Determine the [x, y] coordinate at the center of the cell enclosing the given text.  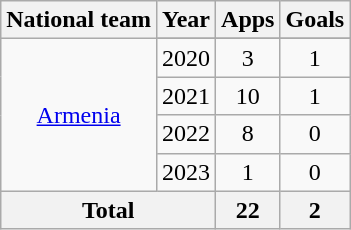
Goals [315, 20]
Apps [248, 20]
3 [248, 58]
10 [248, 96]
22 [248, 210]
Total [108, 210]
2020 [186, 58]
8 [248, 134]
2023 [186, 172]
2021 [186, 96]
2022 [186, 134]
Armenia [79, 115]
2 [315, 210]
Year [186, 20]
National team [79, 20]
